Search for the cell housing the specified text and yield its (x, y) center coordinate. 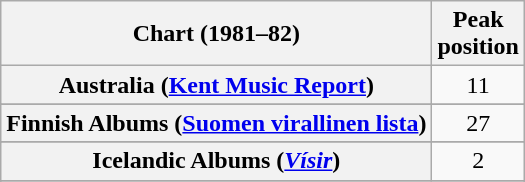
Icelandic Albums (Vísir) (216, 161)
Peakposition (478, 34)
Chart (1981–82) (216, 34)
2 (478, 161)
11 (478, 85)
Australia (Kent Music Report) (216, 85)
27 (478, 123)
Finnish Albums (Suomen virallinen lista) (216, 123)
